Locate the cell with the specified text and output its [x, y] center coordinate. 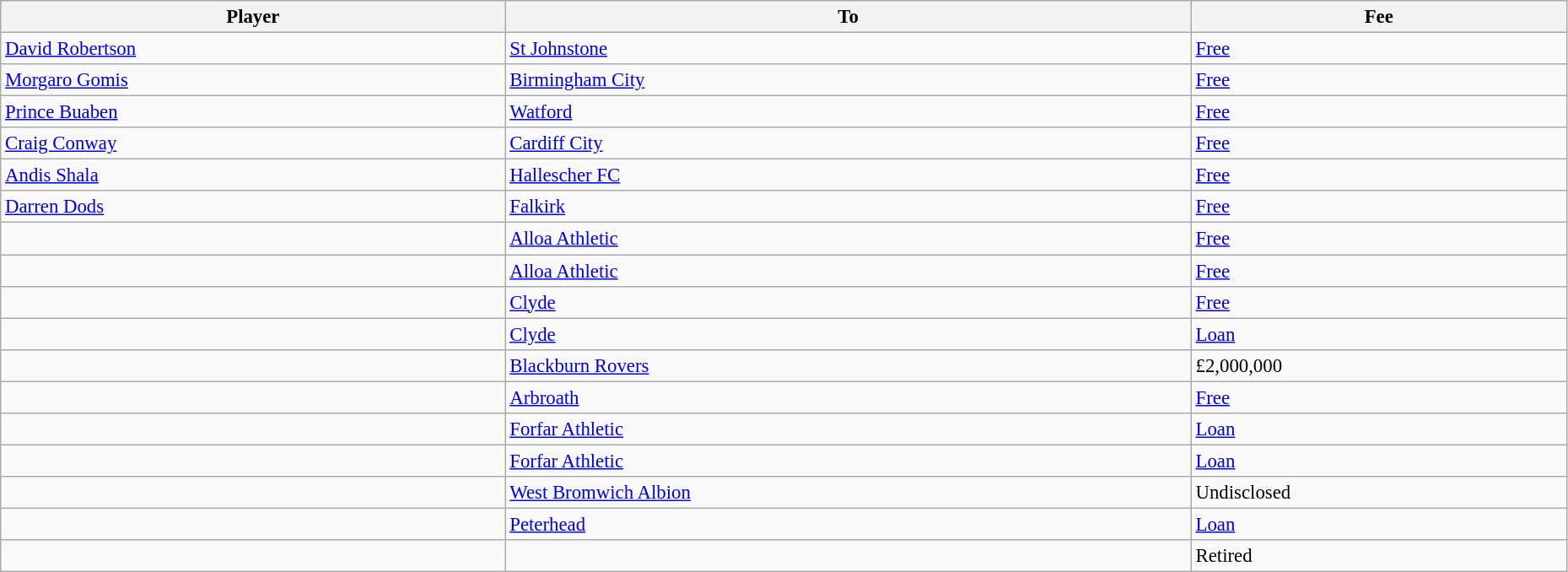
Darren Dods [253, 207]
Fee [1378, 17]
Watford [849, 112]
David Robertson [253, 49]
Blackburn Rovers [849, 365]
£2,000,000 [1378, 365]
Falkirk [849, 207]
Birmingham City [849, 80]
West Bromwich Albion [849, 493]
Peterhead [849, 524]
Cardiff City [849, 143]
Player [253, 17]
Morgaro Gomis [253, 80]
Craig Conway [253, 143]
Hallescher FC [849, 175]
Prince Buaben [253, 112]
St Johnstone [849, 49]
To [849, 17]
Undisclosed [1378, 493]
Andis Shala [253, 175]
Arbroath [849, 397]
Retired [1378, 556]
